Identify which cell holds the provided text, then report its [x, y] central coordinate. 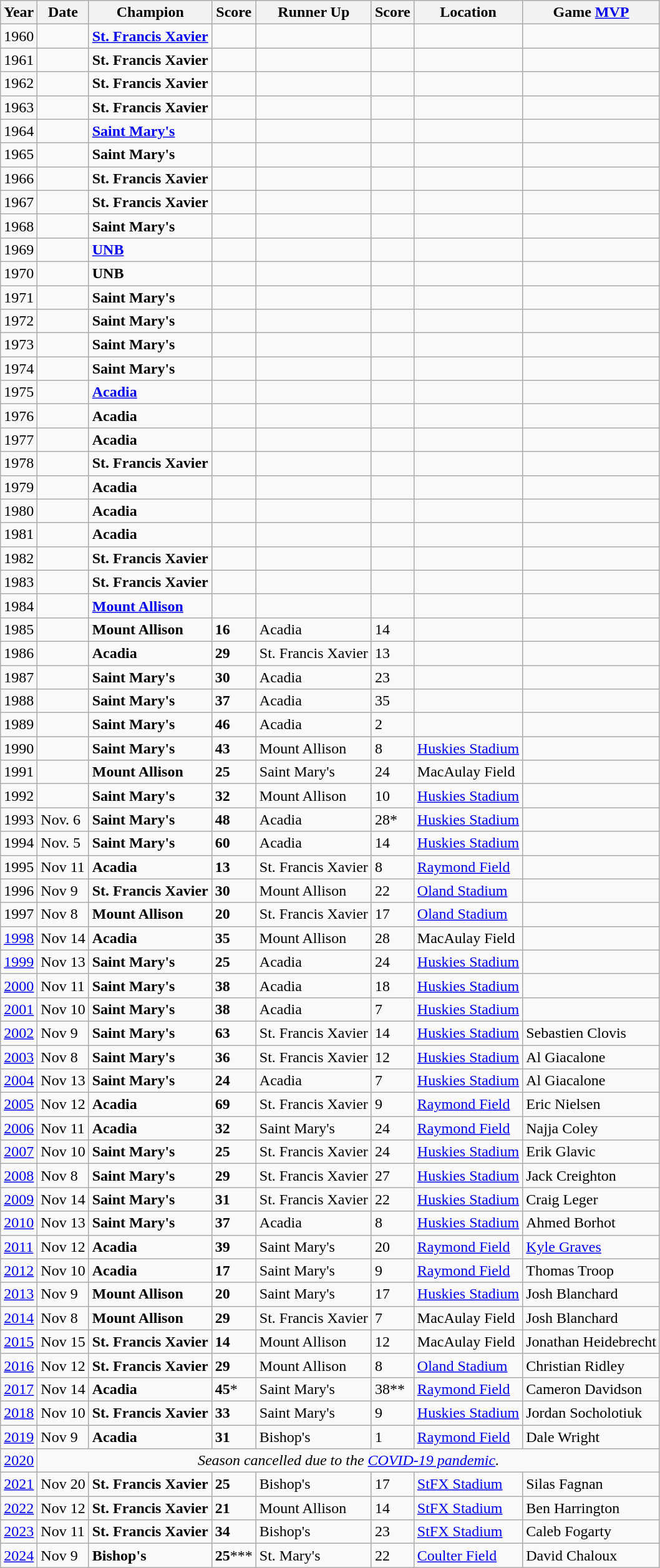
Ahmed Borhot [591, 1223]
60 [233, 843]
1 [392, 1436]
Najja Coley [591, 1128]
Nov 15 [63, 1342]
2011 [19, 1247]
1960 [19, 36]
2004 [19, 1081]
1994 [19, 843]
36 [233, 1057]
1967 [19, 202]
Dale Wright [591, 1436]
1986 [19, 653]
2010 [19, 1223]
Silas Fagnan [591, 1484]
1971 [19, 298]
1978 [19, 463]
1999 [19, 962]
1997 [19, 914]
38** [392, 1389]
1991 [19, 772]
1992 [19, 796]
2023 [19, 1532]
2022 [19, 1508]
Sebastien Clovis [591, 1033]
Cameron Davidson [591, 1389]
Jordan Socholotiuk [591, 1413]
1984 [19, 606]
25*** [233, 1556]
Champion [150, 12]
Coulter Field [468, 1556]
33 [233, 1413]
1995 [19, 867]
1976 [19, 416]
Thomas Troop [591, 1270]
2001 [19, 1009]
1968 [19, 226]
2009 [19, 1199]
1970 [19, 273]
34 [233, 1532]
46 [233, 725]
69 [233, 1105]
1977 [19, 440]
Game MVP [591, 12]
28 [392, 938]
Eric Nielsen [591, 1105]
1998 [19, 938]
Year [19, 12]
1993 [19, 820]
Caleb Fogarty [591, 1532]
Ben Harrington [591, 1508]
Christian Ridley [591, 1365]
2024 [19, 1556]
10 [392, 796]
1975 [19, 392]
Location [468, 12]
2015 [19, 1342]
2 [392, 725]
2017 [19, 1389]
2018 [19, 1413]
Craig Leger [591, 1199]
45* [233, 1389]
2019 [19, 1436]
27 [392, 1176]
1965 [19, 155]
1989 [19, 725]
2016 [19, 1365]
1972 [19, 321]
39 [233, 1247]
1996 [19, 891]
2000 [19, 985]
Nov. 6 [63, 820]
Nov. 5 [63, 843]
1979 [19, 487]
2014 [19, 1318]
1983 [19, 582]
2012 [19, 1270]
St. Mary's [313, 1556]
1990 [19, 748]
Nov 20 [63, 1484]
28* [392, 820]
1964 [19, 131]
1966 [19, 178]
Kyle Graves [591, 1247]
1961 [19, 60]
Jonathan Heidebrecht [591, 1342]
21 [233, 1508]
1981 [19, 535]
2013 [19, 1294]
1985 [19, 629]
2005 [19, 1105]
48 [233, 820]
63 [233, 1033]
1988 [19, 701]
2021 [19, 1484]
2006 [19, 1128]
2007 [19, 1152]
2003 [19, 1057]
1982 [19, 558]
2002 [19, 1033]
Season cancelled due to the COVID-19 pandemic. [349, 1461]
Erik Glavic [591, 1152]
1973 [19, 345]
18 [392, 985]
1980 [19, 511]
1969 [19, 249]
1962 [19, 84]
Date [63, 12]
16 [233, 629]
1987 [19, 677]
1963 [19, 107]
43 [233, 748]
1974 [19, 369]
Runner Up [313, 12]
2008 [19, 1176]
2020 [19, 1461]
Jack Creighton [591, 1176]
David Chaloux [591, 1556]
